Determine the (x, y) coordinate at the center of the cell enclosing the given text.  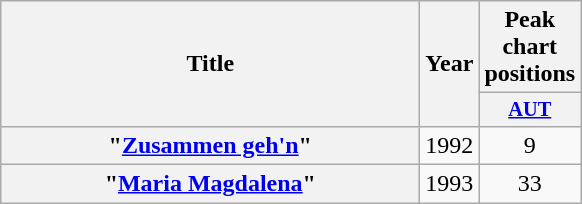
1993 (450, 184)
Title (210, 64)
1992 (450, 145)
AUT (530, 110)
33 (530, 184)
Year (450, 64)
"Zusammen geh'n" (210, 145)
Peak chart positions (530, 47)
9 (530, 145)
"Maria Magdalena" (210, 184)
